Return [x, y] of the center of cell containing provided text 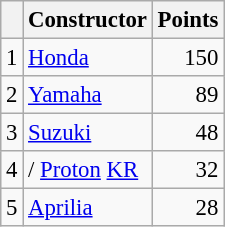
2 [12, 95]
Yamaha [88, 95]
28 [188, 208]
Points [188, 20]
89 [188, 95]
1 [12, 58]
48 [188, 133]
4 [12, 170]
5 [12, 208]
3 [12, 133]
Constructor [88, 20]
150 [188, 58]
Honda [88, 58]
Aprilia [88, 208]
32 [188, 170]
/ Proton KR [88, 170]
Suzuki [88, 133]
